Locate the cell with the specified text and output its (X, Y) center coordinate. 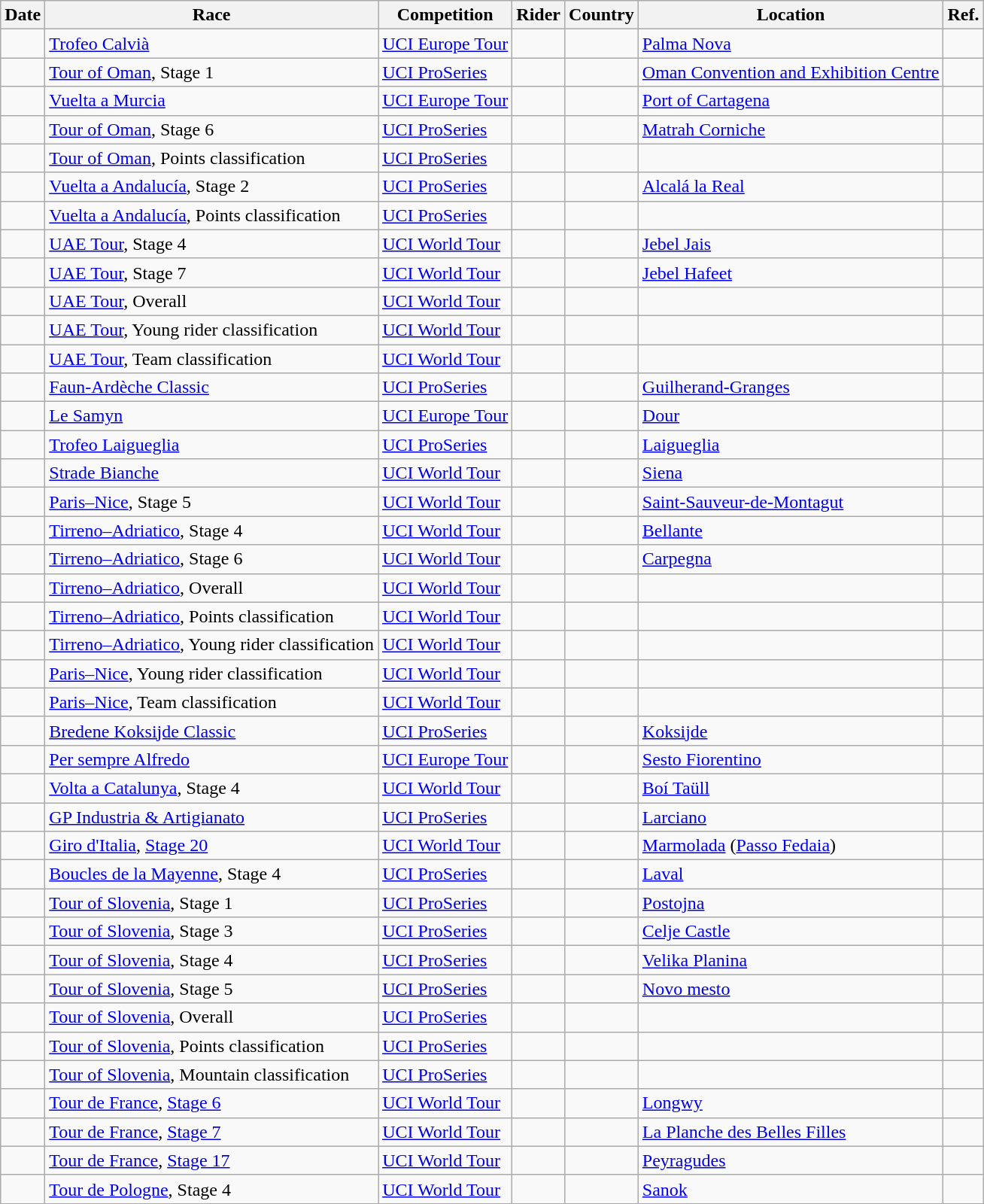
Tirreno–Adriatico, Points classification (212, 616)
Faun-Ardèche Classic (212, 388)
Palma Nova (791, 44)
Tour of Oman, Points classification (212, 158)
Longwy (791, 1103)
UAE Tour, Young rider classification (212, 330)
Le Samyn (212, 416)
Alcalá la Real (791, 187)
Vuelta a Andalucía, Points classification (212, 215)
Race (212, 15)
Volta a Catalunya, Stage 4 (212, 788)
Velika Planina (791, 960)
Oman Convention and Exhibition Centre (791, 72)
Dour (791, 416)
Boí Taüll (791, 788)
Tour of Slovenia, Mountain classification (212, 1075)
Guilherand-Granges (791, 388)
Laigueglia (791, 445)
Strade Bianche (212, 473)
Vuelta a Murcia (212, 101)
Novo mesto (791, 989)
Date (23, 15)
Tirreno–Adriatico, Young rider classification (212, 645)
Siena (791, 473)
Sesto Fiorentino (791, 759)
La Planche des Belles Filles (791, 1132)
Sanok (791, 1189)
Boucles de la Mayenne, Stage 4 (212, 874)
Saint-Sauveur-de-Montagut (791, 502)
Competition (445, 15)
UAE Tour, Stage 4 (212, 244)
Location (791, 15)
Bredene Koksijde Classic (212, 731)
Jebel Hafeet (791, 272)
Tour of Slovenia, Points classification (212, 1046)
Tirreno–Adriatico, Stage 4 (212, 531)
Tour de France, Stage 7 (212, 1132)
Trofeo Laigueglia (212, 445)
Peyragudes (791, 1160)
Tour of Slovenia, Overall (212, 1017)
Tour of Slovenia, Stage 3 (212, 932)
Carpegna (791, 559)
Per sempre Alfredo (212, 759)
Tirreno–Adriatico, Overall (212, 588)
Ref. (963, 15)
Tour de France, Stage 6 (212, 1103)
Tour of Oman, Stage 1 (212, 72)
UAE Tour, Overall (212, 301)
Giro d'Italia, Stage 20 (212, 846)
Bellante (791, 531)
Koksijde (791, 731)
Port of Cartagena (791, 101)
Paris–Nice, Young rider classification (212, 673)
Jebel Jais (791, 244)
UAE Tour, Stage 7 (212, 272)
Paris–Nice, Stage 5 (212, 502)
Tour de France, Stage 17 (212, 1160)
Trofeo Calvià (212, 44)
Tirreno–Adriatico, Stage 6 (212, 559)
Celje Castle (791, 932)
Tour of Slovenia, Stage 4 (212, 960)
Laval (791, 874)
Vuelta a Andalucía, Stage 2 (212, 187)
Postojna (791, 903)
Tour of Slovenia, Stage 5 (212, 989)
Larciano (791, 816)
Tour of Oman, Stage 6 (212, 129)
GP Industria & Artigianato (212, 816)
UAE Tour, Team classification (212, 359)
Matrah Corniche (791, 129)
Paris–Nice, Team classification (212, 702)
Rider (539, 15)
Tour de Pologne, Stage 4 (212, 1189)
Country (602, 15)
Tour of Slovenia, Stage 1 (212, 903)
Marmolada (Passo Fedaia) (791, 846)
